Return [X, Y] of the center of cell containing provided text 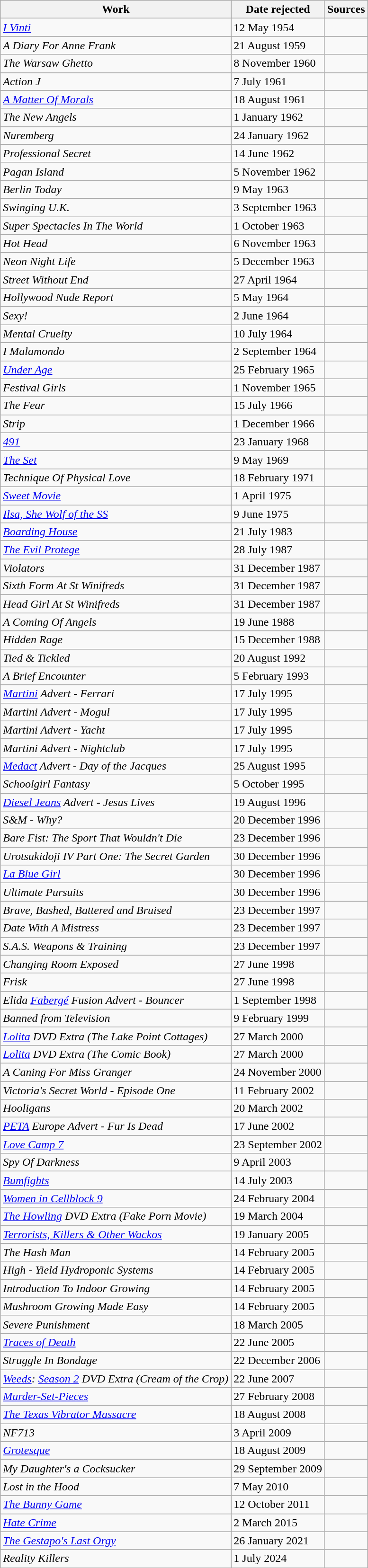
18 August 2008 [278, 1415]
25 February 1965 [278, 370]
7 July 1961 [278, 81]
Swinging U.K. [116, 207]
18 August 1961 [278, 99]
Changing Room Exposed [116, 964]
9 April 2003 [278, 1162]
19 June 1988 [278, 622]
6 November 1963 [278, 244]
The Fear [116, 406]
2 June 1964 [278, 316]
Diesel Jeans Advert - Jesus Lives [116, 802]
22 June 2007 [278, 1379]
La Blue Girl [116, 874]
Mushroom Growing Made Easy [116, 1306]
19 March 2004 [278, 1216]
Pagan Island [116, 171]
Action J [116, 81]
Women in Cellblock 9 [116, 1198]
Sweet Movie [116, 496]
A Brief Encounter [116, 676]
14 June 1962 [278, 153]
22 June 2005 [278, 1342]
Lolita DVD Extra (The Comic Book) [116, 1054]
Introduction To Indoor Growing [116, 1288]
26 January 2021 [278, 1541]
Street Without End [116, 280]
Murder-Set-Pieces [116, 1397]
2 September 1964 [278, 352]
Hollywood Nude Report [116, 298]
Nuremberg [116, 135]
21 August 1959 [278, 45]
28 July 1987 [278, 550]
Hate Crime [116, 1523]
The Warsaw Ghetto [116, 63]
Hot Head [116, 244]
9 June 1975 [278, 514]
5 May 1964 [278, 298]
I Malamondo [116, 352]
Super Spectacles In The World [116, 226]
15 December 1988 [278, 640]
20 December 1996 [278, 820]
8 November 1960 [278, 63]
23 December 1996 [278, 838]
Terrorists, Killers & Other Wackos [116, 1234]
A Caning For Miss Granger [116, 1072]
Lolita DVD Extra (The Lake Point Cottages) [116, 1036]
Tied & Tickled [116, 658]
23 January 1968 [278, 442]
Medact Advert - Day of the Jacques [116, 766]
18 August 2009 [278, 1451]
Ilsa, She Wolf of the SS [116, 514]
Bare Fist: The Sport That Wouldn't Die [116, 838]
Love Camp 7 [116, 1144]
2 March 2015 [278, 1523]
11 February 2002 [278, 1090]
High - Yield Hydroponic Systems [116, 1270]
3 April 2009 [278, 1433]
The Bunny Game [116, 1505]
A Diary For Anne Frank [116, 45]
12 October 2011 [278, 1505]
21 July 1983 [278, 532]
20 August 1992 [278, 658]
1 July 2024 [278, 1559]
1 April 1975 [278, 496]
3 September 1963 [278, 207]
The New Angels [116, 117]
Berlin Today [116, 189]
491 [116, 442]
Urotsukidoji IV Part One: The Secret Garden [116, 856]
19 January 2005 [278, 1234]
Elida Fabergé Fusion Advert - Bouncer [116, 1000]
23 September 2002 [278, 1144]
20 March 2002 [278, 1108]
Bumfights [116, 1180]
Martini Advert - Ferrari [116, 694]
Schoolgirl Fantasy [116, 784]
17 June 2002 [278, 1126]
9 February 1999 [278, 1018]
5 December 1963 [278, 262]
5 February 1993 [278, 676]
5 November 1962 [278, 171]
My Daughter's a Cocksucker [116, 1469]
12 May 1954 [278, 27]
Lost in the Hood [116, 1487]
24 February 2004 [278, 1198]
14 July 2003 [278, 1180]
Technique Of Physical Love [116, 478]
Struggle In Bondage [116, 1360]
PETA Europe Advert - Fur Is Dead [116, 1126]
A Coming Of Angels [116, 622]
The Set [116, 460]
9 May 1969 [278, 460]
24 November 2000 [278, 1072]
Frisk [116, 982]
27 April 1964 [278, 280]
19 August 1996 [278, 802]
S&M - Why? [116, 820]
The Hash Man [116, 1252]
Severe Punishment [116, 1324]
Martini Advert - Mogul [116, 712]
25 August 1995 [278, 766]
Date With A Mistress [116, 928]
Sources [346, 9]
Date rejected [278, 9]
The Howling DVD Extra (Fake Porn Movie) [116, 1216]
Festival Girls [116, 388]
Martini Advert - Yacht [116, 730]
1 December 1966 [278, 424]
Martini Advert - Nightclub [116, 748]
9 May 1963 [278, 189]
1 November 1965 [278, 388]
18 February 1971 [278, 478]
Victoria's Secret World - Episode One [116, 1090]
Grotesque [116, 1451]
The Evil Protege [116, 550]
I Vinti [116, 27]
18 March 2005 [278, 1324]
Head Girl At St Winifreds [116, 604]
Under Age [116, 370]
Strip [116, 424]
22 December 2006 [278, 1360]
Weeds: Season 2 DVD Extra (Cream of the Crop) [116, 1379]
Mental Cruelty [116, 334]
Boarding House [116, 532]
1 January 1962 [278, 117]
Sexy! [116, 316]
Sixth Form At St Winifreds [116, 586]
1 October 1963 [278, 226]
Banned from Television [116, 1018]
Spy Of Darkness [116, 1162]
NF713 [116, 1433]
The Gestapo's Last Orgy [116, 1541]
10 July 1964 [278, 334]
Professional Secret [116, 153]
Work [116, 9]
5 October 1995 [278, 784]
The Texas Vibrator Massacre [116, 1415]
29 September 2009 [278, 1469]
Brave, Bashed, Battered and Bruised [116, 910]
Hooligans [116, 1108]
15 July 1966 [278, 406]
Traces of Death [116, 1342]
A Matter Of Morals [116, 99]
24 January 1962 [278, 135]
Ultimate Pursuits [116, 892]
1 September 1998 [278, 1000]
27 February 2008 [278, 1397]
Violators [116, 568]
Hidden Rage [116, 640]
7 May 2010 [278, 1487]
Neon Night Life [116, 262]
S.A.S. Weapons & Training [116, 946]
Reality Killers [116, 1559]
